Locate the cell with the specified text and output its (x, y) center coordinate. 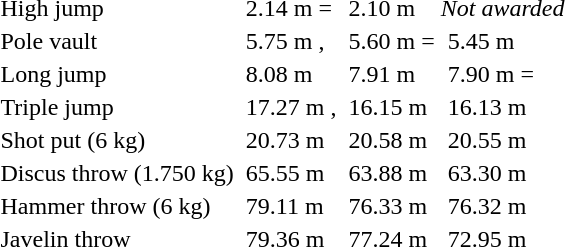
17.27 m , (291, 107)
65.55 m (291, 173)
79.11 m (291, 206)
8.08 m (291, 74)
7.91 m (392, 74)
20.58 m (392, 140)
63.88 m (392, 173)
76.33 m (392, 206)
16.15 m (392, 107)
5.60 m = (392, 41)
5.75 m , (291, 41)
20.73 m (291, 140)
